Pinpoint the cell where the given text exists, returning its [X, Y] midpoint coordinate. 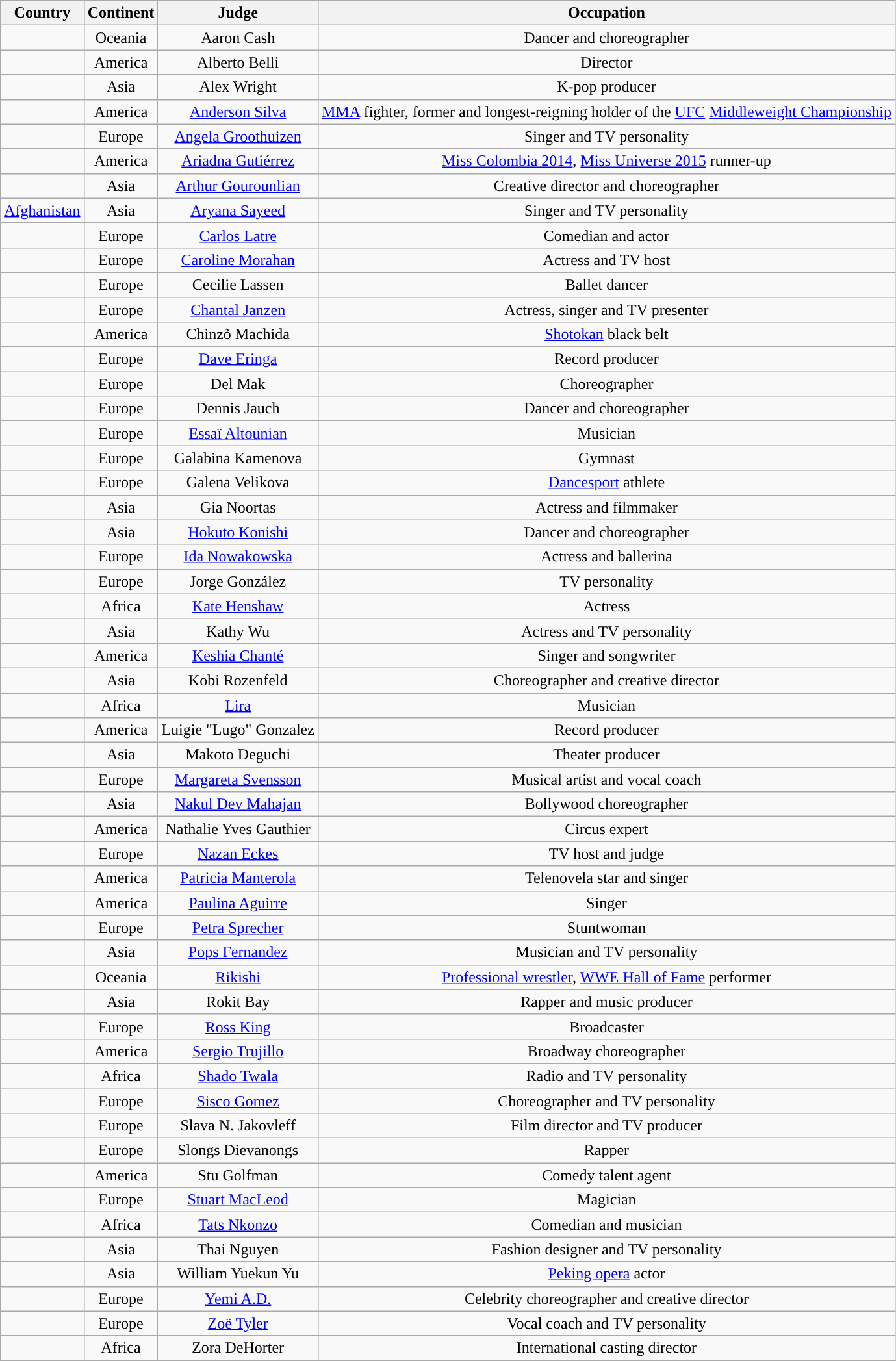
Stuntwoman [606, 928]
Nazan Eckes [238, 854]
Director [606, 62]
William Yuekun Yu [238, 1274]
Choreographer and creative director [606, 680]
Circus expert [606, 829]
MMA fighter, former and longest-reigning holder of the UFC Middleweight Championship [606, 112]
Luigie "Lugo" Gonzalez [238, 730]
Choreographer and TV personality [606, 1101]
Zora DeHorter [238, 1348]
Afghanistan [42, 210]
Dennis Jauch [238, 409]
Dancesport athlete [606, 483]
Theater producer [606, 755]
Celebrity choreographer and creative director [606, 1299]
Choreographer [606, 384]
Peking opera actor [606, 1274]
Kathy Wu [238, 631]
Broadcaster [606, 1026]
Kobi Rozenfeld [238, 680]
Musician and TV personality [606, 952]
Professional wrestler, WWE Hall of Fame performer [606, 977]
TV personality [606, 581]
Bollywood choreographer [606, 804]
Slava N. Jakovleff [238, 1126]
Yemi A.D. [238, 1299]
Continent [121, 13]
Actress, singer and TV presenter [606, 310]
Zoë Tyler [238, 1323]
Patricia Manterola [238, 878]
Rikishi [238, 977]
Actress and ballerina [606, 557]
Vocal coach and TV personality [606, 1323]
Alex Wright [238, 87]
Aryana Sayeed [238, 210]
Ida Nowakowska [238, 557]
Chinzõ Machida [238, 335]
Judge [238, 13]
Ballet dancer [606, 285]
Paulina Aguirre [238, 903]
Actress [606, 606]
Gymnast [606, 458]
Cecilie Lassen [238, 285]
Rapper [606, 1151]
Nakul Dev Mahajan [238, 804]
Kate Henshaw [238, 606]
Actress and TV host [606, 260]
Makoto Deguchi [238, 755]
Jorge González [238, 581]
Margareta Svensson [238, 780]
Fashion designer and TV personality [606, 1249]
Gia Noortas [238, 507]
Ariadna Gutiérrez [238, 161]
Musical artist and vocal coach [606, 780]
Galena Velikova [238, 483]
Actress and TV personality [606, 631]
Comedian and musician [606, 1225]
Ross King [238, 1026]
Shado Twala [238, 1076]
Occupation [606, 13]
Pops Fernandez [238, 952]
Film director and TV producer [606, 1126]
Miss Colombia 2014, Miss Universe 2015 runner-up [606, 161]
Stu Golfman [238, 1175]
Rapper and music producer [606, 1002]
Tats Nkonzo [238, 1225]
Broadway choreographer [606, 1051]
Galabina Kamenova [238, 458]
Shotokan black belt [606, 335]
Rokit Bay [238, 1002]
Magician [606, 1200]
Singer and songwriter [606, 655]
Alberto Belli [238, 62]
Hokuto Konishi [238, 532]
Nathalie Yves Gauthier [238, 829]
Country [42, 13]
Sergio Trujillo [238, 1051]
Angela Groothuizen [238, 136]
Chantal Janzen [238, 310]
International casting director [606, 1348]
TV host and judge [606, 854]
Aaron Cash [238, 38]
Radio and TV personality [606, 1076]
Dave Eringa [238, 359]
Petra Sprecher [238, 928]
Essaï Altounian [238, 433]
Actress and filmmaker [606, 507]
Singer [606, 903]
Slongs Dievanongs [238, 1151]
Anderson Silva [238, 112]
Comedian and actor [606, 235]
Keshia Chanté [238, 655]
Lira [238, 705]
Sisco Gomez [238, 1101]
Del Mak [238, 384]
Thai Nguyen [238, 1249]
Stuart MacLeod [238, 1200]
Creative director and choreographer [606, 186]
K-pop producer [606, 87]
Arthur Gourounlian [238, 186]
Comedy talent agent [606, 1175]
Caroline Morahan [238, 260]
Carlos Latre [238, 235]
Telenovela star and singer [606, 878]
